For the text-containing cell, return its midpoint in (x, y) coordinate format. 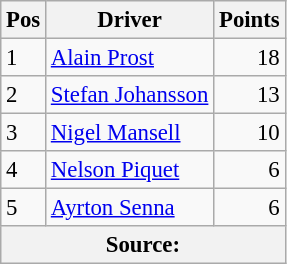
Alain Prost (130, 58)
1 (24, 58)
Driver (130, 20)
13 (250, 95)
10 (250, 133)
Nigel Mansell (130, 133)
Points (250, 20)
3 (24, 133)
18 (250, 58)
Stefan Johansson (130, 95)
Source: (143, 245)
4 (24, 170)
Pos (24, 20)
2 (24, 95)
5 (24, 208)
Nelson Piquet (130, 170)
Ayrton Senna (130, 208)
